Locate the cell with the specified text and output its [X, Y] center coordinate. 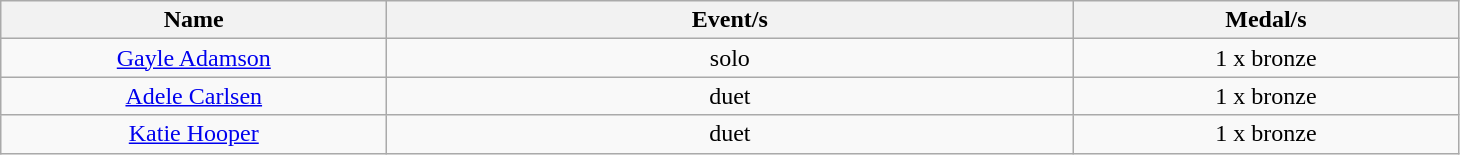
Gayle Adamson [194, 58]
Event/s [730, 20]
solo [730, 58]
Adele Carlsen [194, 96]
Katie Hooper [194, 134]
Medal/s [1266, 20]
Name [194, 20]
